Pinpoint the cell where the given text exists, returning its [X, Y] midpoint coordinate. 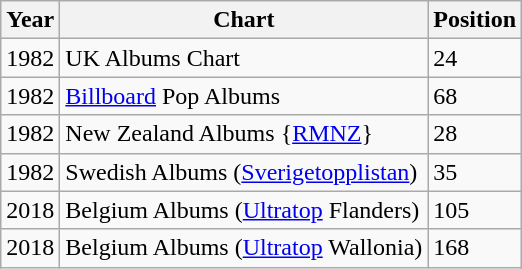
Swedish Albums (Sverigetopplistan) [244, 172]
28 [475, 134]
UK Albums Chart [244, 58]
105 [475, 210]
Belgium Albums (Ultratop Wallonia) [244, 248]
Position [475, 20]
35 [475, 172]
Chart [244, 20]
Billboard Pop Albums [244, 96]
168 [475, 248]
Belgium Albums (Ultratop Flanders) [244, 210]
Year [30, 20]
24 [475, 58]
68 [475, 96]
New Zealand Albums {RMNZ} [244, 134]
